From the cell containing the given text, extract its center point as (X, Y) coordinate. 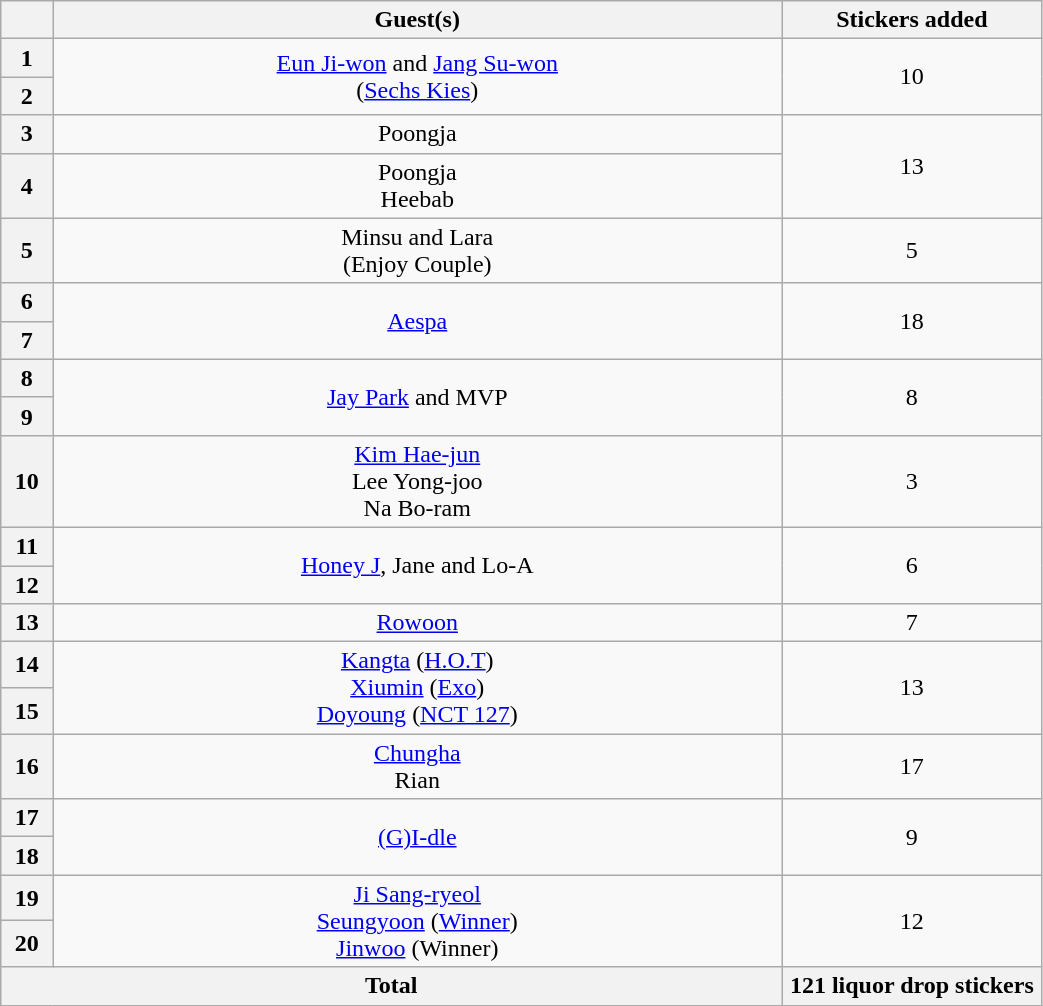
Minsu and Lara(Enjoy Couple) (418, 250)
2 (27, 96)
16 (27, 766)
Poongja (418, 134)
Total (392, 986)
(G)I-dle (418, 837)
Eun Ji-won and Jang Su-won(Sechs Kies) (418, 77)
14 (27, 665)
20 (27, 944)
1 (27, 58)
121 liquor drop stickers (912, 986)
4 (27, 186)
15 (27, 711)
Rowoon (418, 623)
PoongjaHeebab (418, 186)
Guest(s) (418, 20)
Honey J, Jane and Lo-A (418, 565)
Kim Hae-jun Lee Yong-jooNa Bo-ram (418, 481)
Ji Sang-ryeol Seungyoon (Winner) Jinwoo (Winner) (418, 921)
Jay Park and MVP (418, 397)
Aespa (418, 321)
Kangta (H.O.T)Xiumin (Exo)Doyoung (NCT 127) (418, 688)
ChunghaRian (418, 766)
11 (27, 546)
19 (27, 898)
Stickers added (912, 20)
